Find where the given text appears and provide that cell's center as (x, y) coordinate. 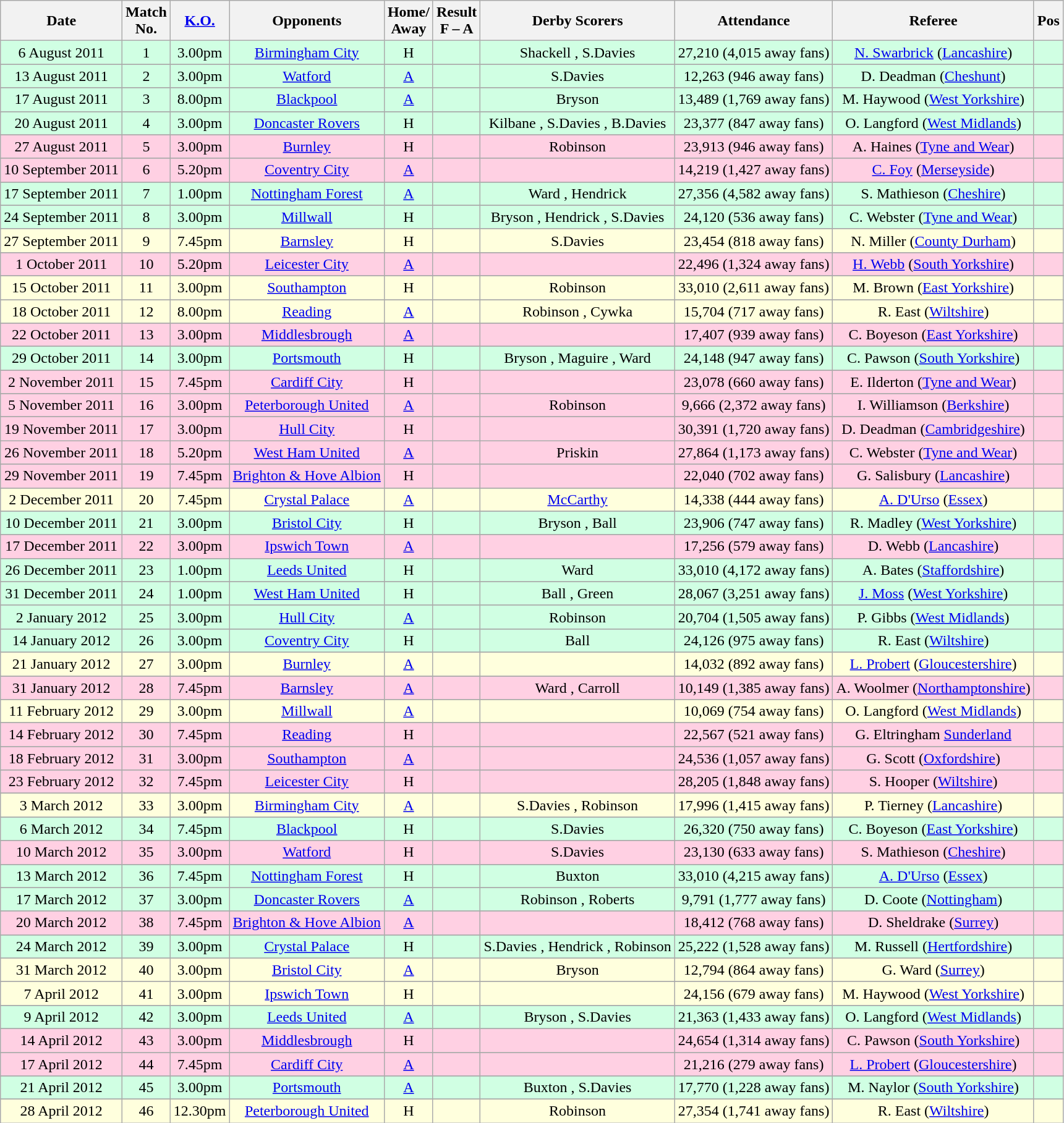
24,126 (975 away fans) (754, 640)
10,069 (754 away fans) (754, 711)
14,219 (1,427 away fans) (754, 170)
2 (147, 76)
30,391 (1,720 away fans) (754, 429)
27,210 (4,015 away fans) (754, 53)
D. Sheldrake (Surrey) (934, 923)
23,130 (633 away fans) (754, 852)
17 April 2012 (62, 1064)
Bryson , S.Davies (577, 1017)
13,489 (1,769 away fans) (754, 100)
44 (147, 1064)
23,913 (946 away fans) (754, 146)
D. Deadman (Cheshunt) (934, 76)
10,149 (1,385 away fans) (754, 688)
9 April 2012 (62, 1017)
20 March 2012 (62, 923)
9 (147, 240)
33 (147, 805)
Date (62, 21)
31 January 2012 (62, 688)
37 (147, 899)
29 (147, 711)
Home/Away (408, 21)
31 (147, 758)
7 (147, 193)
11 February 2012 (62, 711)
5 November 2011 (62, 405)
Shackell , S.Davies (577, 53)
M. Brown (East Yorkshire) (934, 287)
MatchNo. (147, 21)
14,338 (444 away fans) (754, 499)
14 February 2012 (62, 735)
21 January 2012 (62, 664)
5 (147, 146)
33,010 (4,172 away fans) (754, 570)
28,067 (3,251 away fans) (754, 593)
26 (147, 640)
18 February 2012 (62, 758)
22 (147, 546)
1 October 2011 (62, 264)
2 December 2011 (62, 499)
17 (147, 429)
32 (147, 782)
Bryson , Maguire , Ward (577, 358)
33,010 (2,611 away fans) (754, 287)
40 (147, 970)
41 (147, 993)
27,356 (4,582 away fans) (754, 193)
A. Woolmer (Northamptonshire) (934, 688)
ResultF – A (456, 21)
17 December 2011 (62, 546)
10 March 2012 (62, 852)
27 (147, 664)
9,791 (1,777 away fans) (754, 899)
R. Madley (West Yorkshire) (934, 523)
23,078 (660 away fans) (754, 382)
A. Bates (Staffordshire) (934, 570)
G. Salisbury (Lancashire) (934, 476)
11 (147, 287)
26 November 2011 (62, 452)
S. Hooper (Wiltshire) (934, 782)
S.Davies , Robinson (577, 805)
27 September 2011 (62, 240)
10 December 2011 (62, 523)
2 November 2011 (62, 382)
16 (147, 405)
22 October 2011 (62, 335)
18 October 2011 (62, 311)
31 March 2012 (62, 970)
24,654 (1,314 away fans) (754, 1040)
Priskin (577, 452)
24,148 (947 away fans) (754, 358)
21 April 2012 (62, 1088)
19 November 2011 (62, 429)
23 February 2012 (62, 782)
20 (147, 499)
17,770 (1,228 away fans) (754, 1088)
M. Russell (Hertfordshire) (934, 946)
26,320 (750 away fans) (754, 829)
Bryson , Ball (577, 523)
24,536 (1,057 away fans) (754, 758)
28 (147, 688)
14 April 2012 (62, 1040)
2 January 2012 (62, 617)
10 September 2011 (62, 170)
24,156 (679 away fans) (754, 993)
15,704 (717 away fans) (754, 311)
12 (147, 311)
D. Webb (Lancashire) (934, 546)
G. Eltringham Sunderland (934, 735)
13 August 2011 (62, 76)
23 (147, 570)
20,704 (1,505 away fans) (754, 617)
39 (147, 946)
N. Miller (County Durham) (934, 240)
17,407 (939 away fans) (754, 335)
17 March 2012 (62, 899)
C. Foy (Merseyside) (934, 170)
30 (147, 735)
18,412 (768 away fans) (754, 923)
McCarthy (577, 499)
Buxton , S.Davies (577, 1088)
17,256 (579 away fans) (754, 546)
24 (147, 593)
17 September 2011 (62, 193)
22,567 (521 away fans) (754, 735)
N. Swarbrick (Lancashire) (934, 53)
G. Scott (Oxfordshire) (934, 758)
S.Davies , Hendrick , Robinson (577, 946)
46 (147, 1111)
27 August 2011 (62, 146)
23,454 (818 away fans) (754, 240)
14 January 2012 (62, 640)
17,996 (1,415 away fans) (754, 805)
24 March 2012 (62, 946)
K.O. (200, 21)
7 April 2012 (62, 993)
12.30pm (200, 1111)
21 (147, 523)
26 December 2011 (62, 570)
24,120 (536 away fans) (754, 217)
21,363 (1,433 away fans) (754, 1017)
Ball , Green (577, 593)
22,496 (1,324 away fans) (754, 264)
12,263 (946 away fans) (754, 76)
8 (147, 217)
13 March 2012 (62, 876)
E. Ilderton (Tyne and Wear) (934, 382)
6 August 2011 (62, 53)
M. Naylor (South Yorkshire) (934, 1088)
17 August 2011 (62, 100)
20 August 2011 (62, 123)
Ball (577, 640)
42 (147, 1017)
J. Moss (West Yorkshire) (934, 593)
29 October 2011 (62, 358)
3 (147, 100)
28 April 2012 (62, 1111)
18 (147, 452)
22,040 (702 away fans) (754, 476)
Buxton (577, 876)
24 September 2011 (62, 217)
27,354 (1,741 away fans) (754, 1111)
43 (147, 1040)
27,864 (1,173 away fans) (754, 452)
Ward , Carroll (577, 688)
29 November 2011 (62, 476)
19 (147, 476)
15 (147, 382)
Robinson , Roberts (577, 899)
10 (147, 264)
25 (147, 617)
Referee (934, 21)
Attendance (754, 21)
A. Haines (Tyne and Wear) (934, 146)
G. Ward (Surrey) (934, 970)
6 March 2012 (62, 829)
36 (147, 876)
12,794 (864 away fans) (754, 970)
25,222 (1,528 away fans) (754, 946)
31 December 2011 (62, 593)
P. Gibbs (West Midlands) (934, 617)
Ward , Hendrick (577, 193)
D. Coote (Nottingham) (934, 899)
9,666 (2,372 away fans) (754, 405)
45 (147, 1088)
23,377 (847 away fans) (754, 123)
D. Deadman (Cambridgeshire) (934, 429)
15 October 2011 (62, 287)
13 (147, 335)
33,010 (4,215 away fans) (754, 876)
35 (147, 852)
I. Williamson (Berkshire) (934, 405)
P. Tierney (Lancashire) (934, 805)
Pos (1049, 21)
34 (147, 829)
4 (147, 123)
Ward (577, 570)
3 March 2012 (62, 805)
38 (147, 923)
1 (147, 53)
Bryson , Hendrick , S.Davies (577, 217)
Robinson , Cywka (577, 311)
21,216 (279 away fans) (754, 1064)
14,032 (892 away fans) (754, 664)
H. Webb (South Yorkshire) (934, 264)
Opponents (307, 21)
28,205 (1,848 away fans) (754, 782)
Kilbane , S.Davies , B.Davies (577, 123)
14 (147, 358)
6 (147, 170)
Derby Scorers (577, 21)
23,906 (747 away fans) (754, 523)
